Detect which cell encompasses the target text, then output its (X, Y) center coordinate. 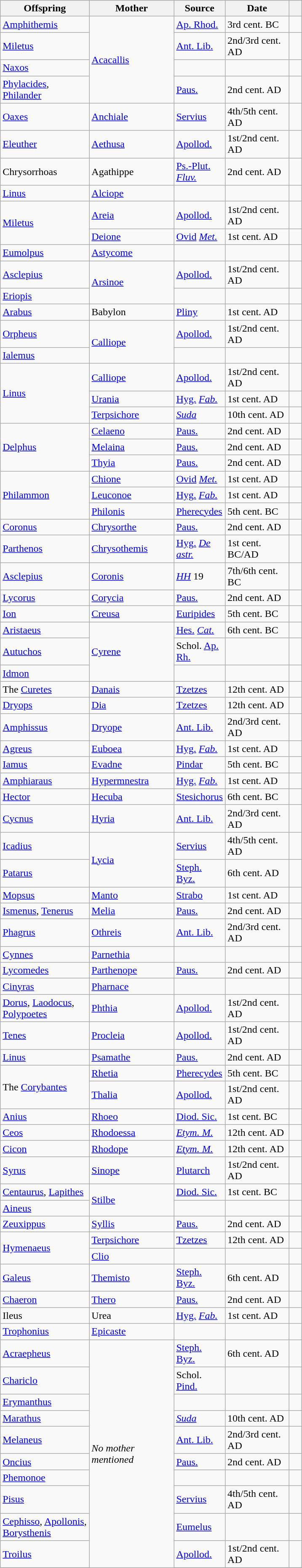
HH 19 (200, 576)
Cynnes (45, 954)
Troilus (45, 1555)
Anchiale (131, 117)
Iamus (45, 765)
Sinope (131, 1170)
Pindar (200, 765)
Plutarch (200, 1170)
Ileus (45, 1316)
Naxos (45, 68)
Hyria (131, 818)
Trophonius (45, 1331)
Date (257, 8)
Ap. Rhod. (200, 24)
Babylon (131, 312)
Cinyras (45, 986)
Dryope (131, 727)
Zeuxippus (45, 1224)
Chrysorthe (131, 527)
Syllis (131, 1224)
Pliny (200, 312)
Oaxes (45, 117)
Urea (131, 1316)
Hector (45, 797)
Ceos (45, 1132)
Parthenos (45, 549)
Agathippe (131, 172)
Chariclo (45, 1380)
Arabus (45, 312)
Areia (131, 215)
Manto (131, 895)
Marathus (45, 1418)
Philammon (45, 495)
Cephisso, Apollonis, Borysthenis (45, 1527)
Agreus (45, 749)
Astycome (131, 252)
Idmon (45, 673)
Amphiaraus (45, 781)
Pisus (45, 1499)
Patarus (45, 873)
Danais (131, 689)
Phthia (131, 1008)
Rhodope (131, 1148)
Amphithemis (45, 24)
Offspring (45, 8)
Chione (131, 479)
Mopsus (45, 895)
Creusa (131, 614)
Clio (131, 1256)
Hecuba (131, 797)
Melaneus (45, 1440)
Ismenus, Tenerus (45, 911)
Epicaste (131, 1331)
Leuconoe (131, 495)
Lycorus (45, 598)
Lycomedes (45, 970)
Galeus (45, 1278)
Philonis (131, 511)
Themisto (131, 1278)
Rhetia (131, 1073)
Acacallis (131, 60)
Pharnace (131, 986)
Orpheus (45, 334)
Parthenope (131, 970)
Coronis (131, 576)
Thalia (131, 1095)
Dryops (45, 705)
3rd cent. BC (257, 24)
Erymanthus (45, 1402)
Strabo (200, 895)
Parnethia (131, 954)
Lycia (131, 859)
Ialemus (45, 356)
Aristaeus (45, 630)
Schol. Ap. Rh. (200, 651)
Acraepheus (45, 1353)
Dorus, Laodocus, Polypoetes (45, 1008)
Phagrus (45, 933)
Othreis (131, 933)
Hypermnestra (131, 781)
Melaina (131, 447)
Stilbe (131, 1200)
Deione (131, 237)
Aineus (45, 1208)
Tenes (45, 1035)
Anius (45, 1116)
7th/6th cent. BC (257, 576)
Psamathe (131, 1057)
Eriopis (45, 296)
Hyg. De astr. (200, 549)
Hymenaeus (45, 1248)
Procleia (131, 1035)
Chrysothemis (131, 549)
Melia (131, 911)
Coronus (45, 527)
Rhoeo (131, 1116)
Autuchos (45, 651)
Hes. Cat. (200, 630)
1st cent. BC/AD (257, 549)
Syrus (45, 1170)
Amphissus (45, 727)
Urania (131, 399)
Eleuther (45, 144)
Phemonoe (45, 1478)
Corycia (131, 598)
Cyrene (131, 651)
Dia (131, 705)
Eumelus (200, 1527)
Cicon (45, 1148)
Celaeno (131, 431)
Source (200, 8)
Rhodoessa (131, 1132)
Arsinoe (131, 283)
Chaeron (45, 1300)
Schol. Pind. (200, 1380)
Euboea (131, 749)
Icadius (45, 846)
Aethusa (131, 144)
No mother mentioned (131, 1454)
Eumolpus (45, 252)
Chrysorrhoas (45, 172)
Oncius (45, 1462)
Centaurus, Lapithes (45, 1192)
Ion (45, 614)
Evadne (131, 765)
Thyia (131, 463)
Euripides (200, 614)
Cycnus (45, 818)
The Corybantes (45, 1087)
Ps.-Plut. Fluv. (200, 172)
Mother (131, 8)
Stesichorus (200, 797)
Thero (131, 1300)
The Curetes (45, 689)
Phylacides, Philander (45, 89)
Alciope (131, 193)
Delphus (45, 447)
